Detect which cell encompasses the target text, then output its (X, Y) center coordinate. 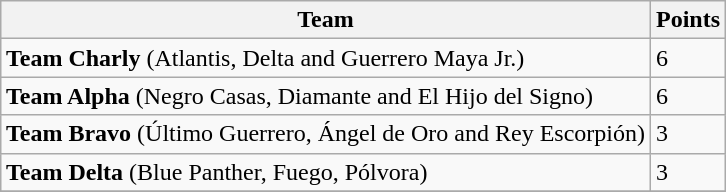
Team Delta (Blue Panther, Fuego, Pólvora) (325, 172)
Team (325, 20)
Team Charly (Atlantis, Delta and Guerrero Maya Jr.) (325, 58)
Team Bravo (Último Guerrero, Ángel de Oro and Rey Escorpión) (325, 134)
Points (688, 20)
Team Alpha (Negro Casas, Diamante and El Hijo del Signo) (325, 96)
